Search for the cell housing the specified text and yield its [X, Y] center coordinate. 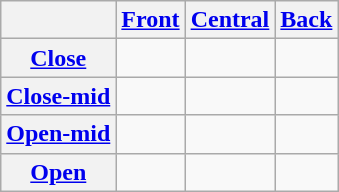
Open [58, 172]
Close [58, 58]
Close-mid [58, 96]
Front [150, 20]
Open-mid [58, 134]
Back [306, 20]
Central [230, 20]
